Locate the cell with the specified text and output its (X, Y) center coordinate. 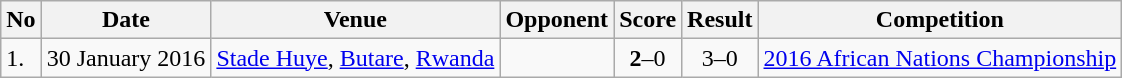
2016 African Nations Championship (940, 58)
Venue (356, 20)
Opponent (557, 20)
Score (648, 20)
No (21, 20)
2–0 (648, 58)
30 January 2016 (126, 58)
Date (126, 20)
Result (720, 20)
1. (21, 58)
Competition (940, 20)
3–0 (720, 58)
Stade Huye, Butare, Rwanda (356, 58)
